Return [x, y] of the center of cell containing provided text 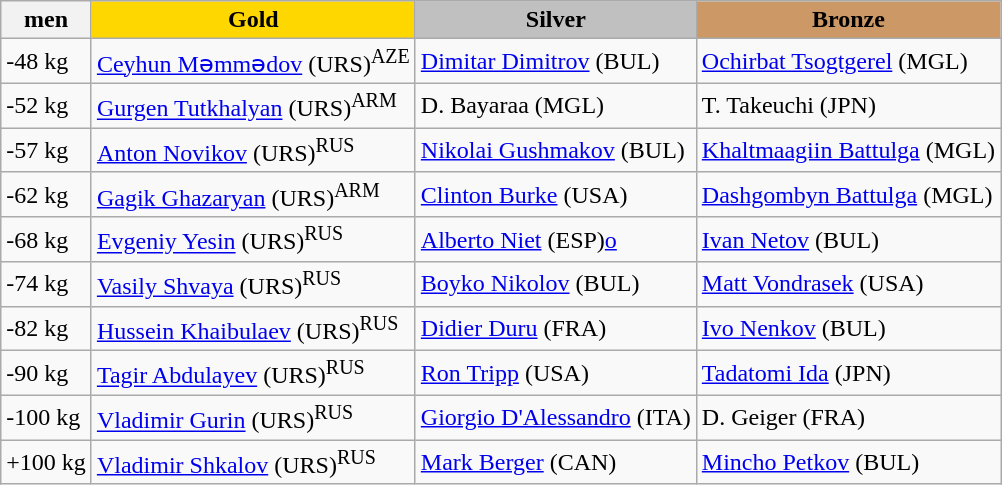
Khaltmaagiin Battulga (MGL) [848, 150]
Giorgio D'Alessandro (ITA) [556, 418]
-52 kg [46, 106]
Evgeniy Yesin (URS)RUS [253, 240]
Dimitar Dimitrov (BUL) [556, 62]
Dashgombyn Battulga (MGL) [848, 194]
Ivan Netov (BUL) [848, 240]
-90 kg [46, 374]
D. Geiger (FRA) [848, 418]
-48 kg [46, 62]
Clinton Burke (USA) [556, 194]
Hussein Khaibulaev (URS)RUS [253, 328]
Ochirbat Tsogtgerel (MGL) [848, 62]
Ceyhun Məmmədov (URS)AZE [253, 62]
-82 kg [46, 328]
D. Bayaraa (MGL) [556, 106]
Silver [556, 20]
Nikolai Gushmakov (BUL) [556, 150]
Anton Novikov (URS)RUS [253, 150]
Didier Duru (FRA) [556, 328]
Matt Vondrasek (USA) [848, 284]
Vladimir Shkalov (URS)RUS [253, 462]
-57 kg [46, 150]
Alberto Niet (ESP)o [556, 240]
Gold [253, 20]
Tagir Abdulayev (URS)RUS [253, 374]
Vasily Shvaya (URS)RUS [253, 284]
men [46, 20]
Gurgen Tutkhalyan (URS)ARM [253, 106]
Mincho Petkov (BUL) [848, 462]
Boyko Nikolov (BUL) [556, 284]
+100 kg [46, 462]
-68 kg [46, 240]
T. Takeuchi (JPN) [848, 106]
Vladimir Gurin (URS)RUS [253, 418]
Ron Tripp (USA) [556, 374]
Ivo Nenkov (BUL) [848, 328]
Mark Berger (CAN) [556, 462]
-74 kg [46, 284]
-62 kg [46, 194]
-100 kg [46, 418]
Gagik Ghazaryan (URS)ARM [253, 194]
Bronze [848, 20]
Tadatomi Ida (JPN) [848, 374]
